Identify which cell holds the provided text, then report its [x, y] central coordinate. 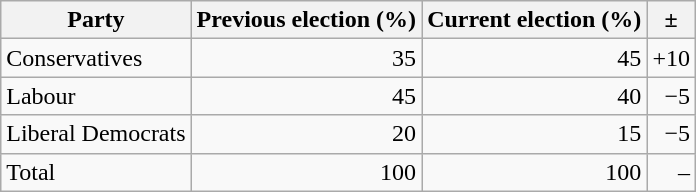
35 [306, 58]
– [672, 172]
20 [306, 134]
Conservatives [96, 58]
+10 [672, 58]
Liberal Democrats [96, 134]
15 [534, 134]
Labour [96, 96]
Party [96, 20]
± [672, 20]
Current election (%) [534, 20]
40 [534, 96]
Previous election (%) [306, 20]
Total [96, 172]
